Locate the cell with the specified text and output its [X, Y] center coordinate. 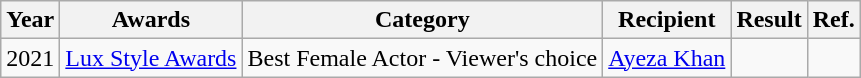
Ref. [834, 20]
Result [769, 20]
Best Female Actor - Viewer's choice [422, 58]
Recipient [667, 20]
Ayeza Khan [667, 58]
Awards [151, 20]
2021 [30, 58]
Category [422, 20]
Year [30, 20]
Lux Style Awards [151, 58]
